Locate the cell with the specified text and output its [X, Y] center coordinate. 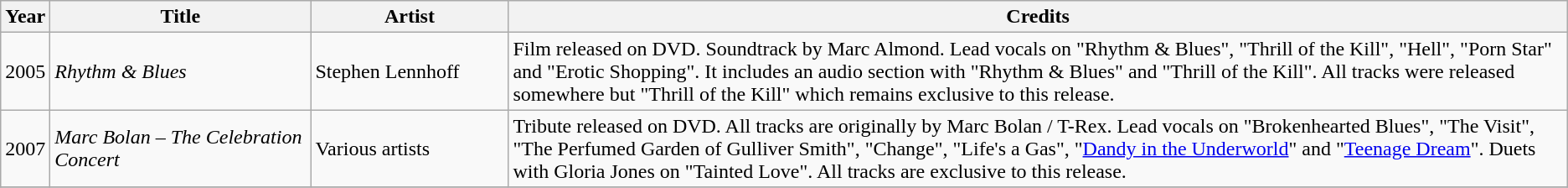
Rhythm & Blues [181, 71]
Stephen Lennhoff [410, 71]
Artist [410, 17]
2007 [25, 149]
Title [181, 17]
Various artists [410, 149]
Credits [1038, 17]
Marc Bolan – The Celebration Concert [181, 149]
2005 [25, 71]
Year [25, 17]
